Provide the (x, y) coordinate of the cell's center where the given text is located.  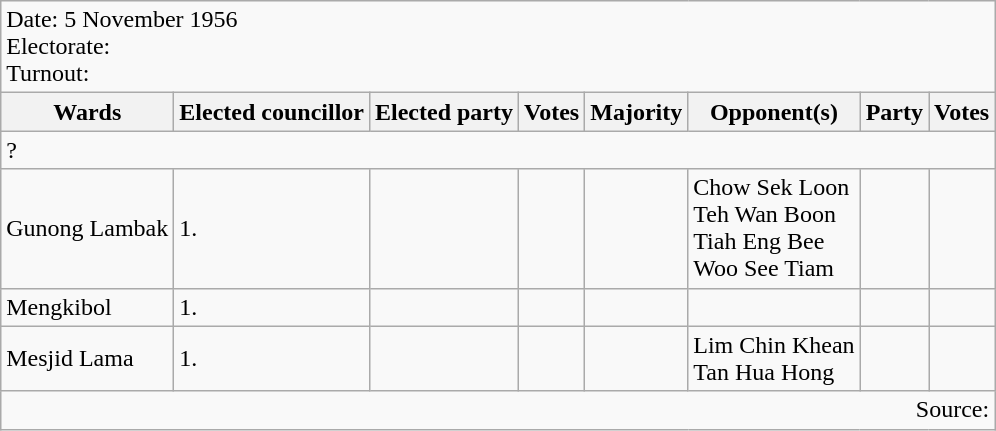
Majority (636, 112)
Source: (498, 410)
Mengkibol (88, 307)
Date: 5 November 1956Electorate: Turnout: (498, 47)
Lim Chin KheanTan Hua Hong (774, 358)
Elected party (444, 112)
Mesjid Lama (88, 358)
Gunong Lambak (88, 228)
Wards (88, 112)
Party (894, 112)
Elected councillor (272, 112)
Opponent(s) (774, 112)
Chow Sek LoonTeh Wan BoonTiah Eng BeeWoo See Tiam (774, 228)
? (498, 150)
